Determine the (X, Y) coordinate at the center of the cell enclosing the given text.  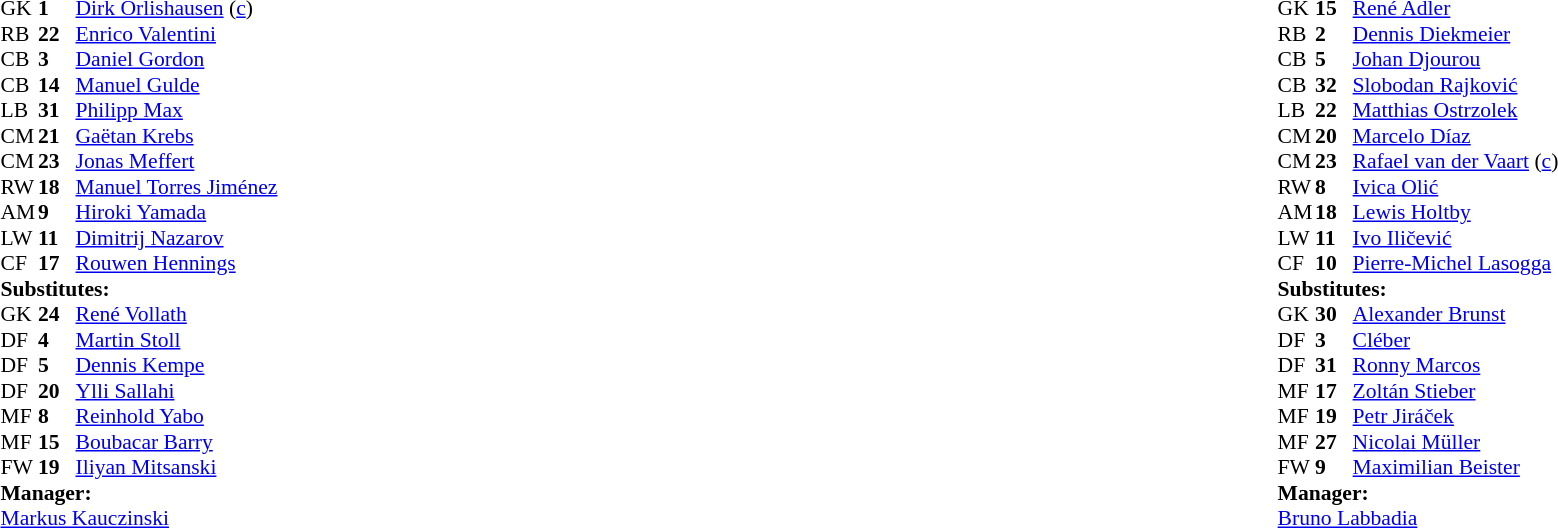
Iliyan Mitsanski (177, 467)
Manuel Torres Jiménez (177, 187)
24 (57, 315)
30 (1334, 315)
21 (57, 136)
Reinhold Yabo (177, 417)
32 (1334, 85)
Martin Stoll (177, 340)
Manuel Gulde (177, 85)
Gaëtan Krebs (177, 136)
Philipp Max (177, 111)
Hiroki Yamada (177, 213)
10 (1334, 263)
4 (57, 340)
Boubacar Barry (177, 442)
Ylli Sallahi (177, 391)
Substitutes: (138, 289)
2 (1334, 34)
15 (57, 442)
Dimitrij Nazarov (177, 238)
Jonas Meffert (177, 161)
Rouwen Hennings (177, 263)
27 (1334, 442)
Daniel Gordon (177, 59)
Dennis Kempe (177, 365)
14 (57, 85)
René Vollath (177, 315)
Manager: (138, 493)
Enrico Valentini (177, 34)
